From the cell containing the given text, extract its center point as (X, Y) coordinate. 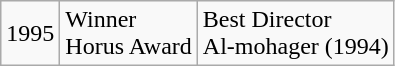
Best DirectorAl-mohager (1994) (296, 34)
WinnerHorus Award (129, 34)
1995 (30, 34)
